Identify which cell holds the provided text, then report its [X, Y] central coordinate. 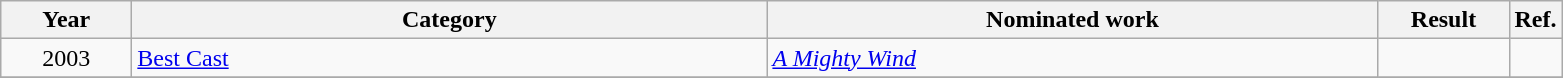
Year [66, 20]
Nominated work [1072, 20]
Category [450, 20]
Best Cast [450, 58]
A Mighty Wind [1072, 58]
Ref. [1536, 20]
Result [1444, 20]
2003 [66, 58]
